Scan for the cell matching the given text and deliver its [x, y] coordinate at center. 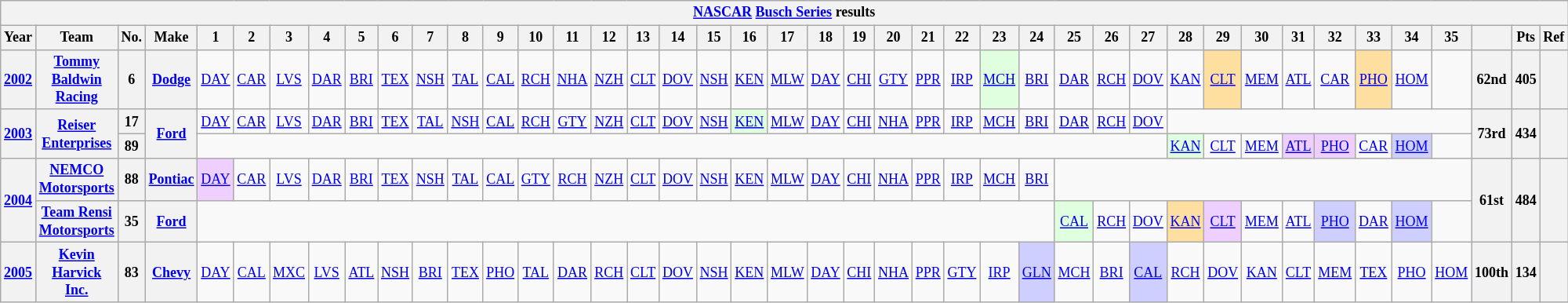
34 [1411, 38]
26 [1112, 38]
11 [572, 38]
Team [77, 38]
Year [19, 38]
19 [859, 38]
3 [289, 38]
NEMCO Motorsports [77, 180]
24 [1036, 38]
32 [1335, 38]
83 [132, 272]
15 [713, 38]
62nd [1492, 79]
73rd [1492, 133]
484 [1526, 201]
434 [1526, 133]
405 [1526, 79]
2005 [19, 272]
12 [609, 38]
8 [466, 38]
9 [500, 38]
22 [962, 38]
Dodge [171, 79]
Team Rensi Motorsports [77, 221]
Pts [1526, 38]
Kevin Harvick Inc. [77, 272]
30 [1262, 38]
61st [1492, 201]
23 [1000, 38]
89 [132, 146]
13 [643, 38]
2002 [19, 79]
GLN [1036, 272]
29 [1223, 38]
21 [928, 38]
2004 [19, 201]
1 [216, 38]
NASCAR Busch Series results [784, 13]
Chevy [171, 272]
28 [1185, 38]
7 [430, 38]
5 [361, 38]
134 [1526, 272]
18 [826, 38]
31 [1298, 38]
25 [1074, 38]
16 [750, 38]
2 [252, 38]
No. [132, 38]
33 [1374, 38]
2003 [19, 133]
4 [326, 38]
100th [1492, 272]
88 [132, 180]
Make [171, 38]
14 [678, 38]
Pontiac [171, 180]
27 [1148, 38]
20 [894, 38]
Tommy Baldwin Racing [77, 79]
10 [535, 38]
Reiser Enterprises [77, 133]
MXC [289, 272]
Ref [1554, 38]
